From the cell containing the given text, extract its center point as [x, y] coordinate. 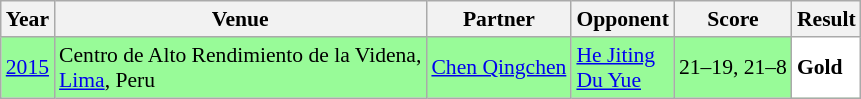
Gold [826, 68]
Result [826, 19]
Opponent [622, 19]
Venue [240, 19]
Partner [498, 19]
21–19, 21–8 [733, 68]
2015 [28, 68]
Centro de Alto Rendimiento de la Videna,Lima, Peru [240, 68]
He Jiting Du Yue [622, 68]
Year [28, 19]
Score [733, 19]
Chen Qingchen [498, 68]
